Output the (X, Y) coordinate of the center of the cell containing the given text.  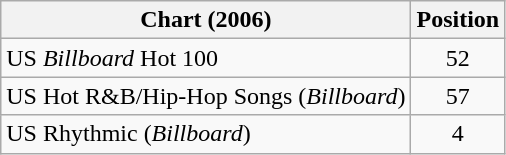
US Billboard Hot 100 (206, 58)
US Rhythmic (Billboard) (206, 134)
Chart (2006) (206, 20)
52 (458, 58)
57 (458, 96)
Position (458, 20)
4 (458, 134)
US Hot R&B/Hip-Hop Songs (Billboard) (206, 96)
